Pinpoint the cell where the given text exists, returning its [x, y] midpoint coordinate. 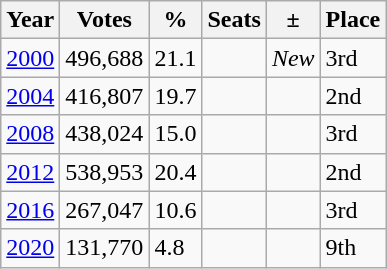
9th [353, 248]
538,953 [104, 172]
15.0 [176, 134]
Place [353, 20]
10.6 [176, 210]
New [293, 58]
± [293, 20]
20.4 [176, 172]
19.7 [176, 96]
% [176, 20]
2008 [30, 134]
2020 [30, 248]
2012 [30, 172]
416,807 [104, 96]
2016 [30, 210]
2004 [30, 96]
Seats [234, 20]
131,770 [104, 248]
4.8 [176, 248]
Year [30, 20]
267,047 [104, 210]
21.1 [176, 58]
Votes [104, 20]
2000 [30, 58]
496,688 [104, 58]
438,024 [104, 134]
